Capture the cell that displays the provided text and extract its [x, y] central coordinate. 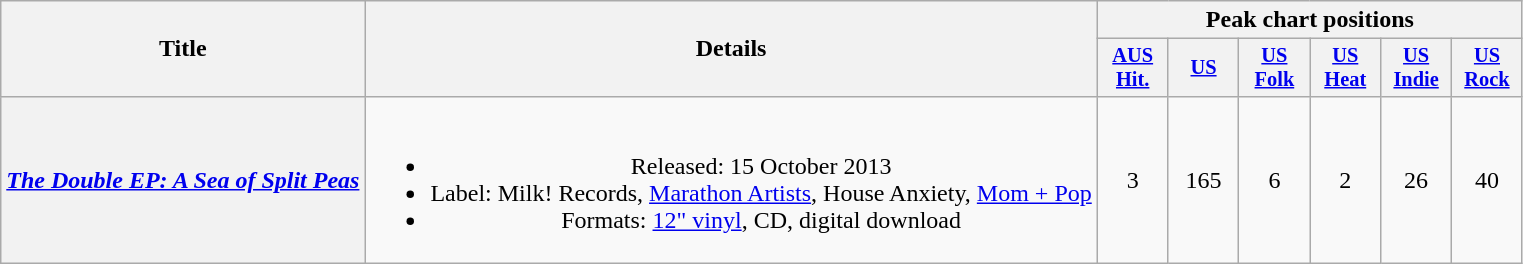
2 [1346, 180]
Released: 15 October 2013Label: Milk! Records, Marathon Artists, House Anxiety, Mom + PopFormats: 12" vinyl, CD, digital download [731, 180]
Details [731, 49]
USRock [1488, 68]
40 [1488, 180]
3 [1132, 180]
USHeat [1346, 68]
Title [183, 49]
USIndie [1416, 68]
6 [1274, 180]
165 [1204, 180]
USFolk [1274, 68]
Peak chart positions [1310, 20]
26 [1416, 180]
US [1204, 68]
AUSHit. [1132, 68]
The Double EP: A Sea of Split Peas [183, 180]
